Identify which cell holds the provided text, then report its [X, Y] central coordinate. 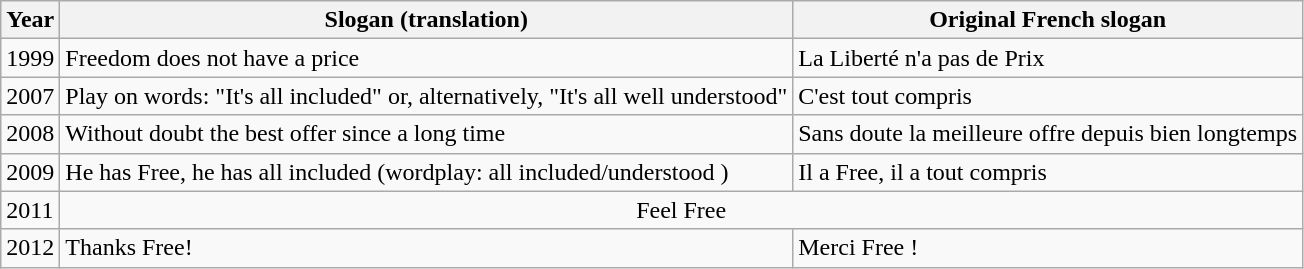
Thanks Free! [426, 248]
Year [30, 20]
2009 [30, 172]
Without doubt the best offer since a long time [426, 134]
C'est tout compris [1048, 96]
Feel Free [682, 210]
2007 [30, 96]
Sans doute la meilleure offre depuis bien longtemps [1048, 134]
2008 [30, 134]
Slogan (translation) [426, 20]
2011 [30, 210]
Il a Free, il a tout compris [1048, 172]
Play on words: "It's all included" or, alternatively, "It's all well understood" [426, 96]
Freedom does not have a price [426, 58]
1999 [30, 58]
Original French slogan [1048, 20]
He has Free, he has all included (wordplay: all included/understood ) [426, 172]
La Liberté n'a pas de Prix [1048, 58]
2012 [30, 248]
Merci Free ! [1048, 248]
